Scan for the cell matching the given text and deliver its (X, Y) coordinate at center. 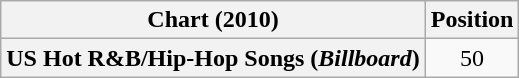
Chart (2010) (213, 20)
50 (472, 58)
US Hot R&B/Hip-Hop Songs (Billboard) (213, 58)
Position (472, 20)
